Return [x, y] of the center of cell containing provided text 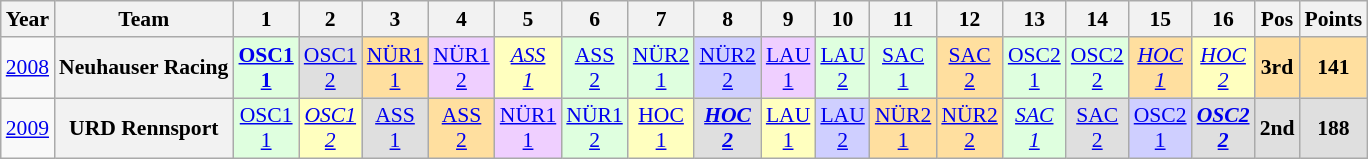
Year [28, 19]
10 [842, 19]
3 [396, 19]
4 [462, 19]
2008 [28, 68]
11 [904, 19]
12 [970, 19]
15 [1160, 19]
7 [662, 19]
Pos [1278, 19]
6 [594, 19]
Points [1333, 19]
16 [1224, 19]
2nd [1278, 128]
5 [528, 19]
13 [1034, 19]
14 [1098, 19]
3rd [1278, 68]
141 [1333, 68]
2009 [28, 128]
8 [728, 19]
188 [1333, 128]
URD Rennsport [144, 128]
9 [788, 19]
Neuhauser Racing [144, 68]
2 [330, 19]
Team [144, 19]
1 [266, 19]
